Detect which cell encompasses the target text, then output its (x, y) center coordinate. 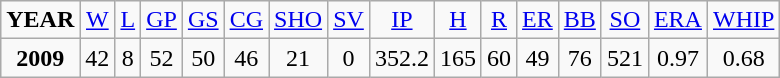
8 (128, 58)
IP (402, 20)
165 (458, 58)
ERA (678, 20)
CG (246, 20)
521 (624, 58)
0.68 (743, 58)
W (98, 20)
76 (580, 58)
GS (203, 20)
ER (538, 20)
SO (624, 20)
L (128, 20)
H (458, 20)
21 (298, 58)
50 (203, 58)
BB (580, 20)
YEAR (40, 20)
352.2 (402, 58)
SHO (298, 20)
49 (538, 58)
WHIP (743, 20)
46 (246, 58)
60 (498, 58)
SV (349, 20)
GP (162, 20)
R (498, 20)
42 (98, 58)
52 (162, 58)
0.97 (678, 58)
0 (349, 58)
2009 (40, 58)
